Provide the (x, y) coordinate of the cell's center where the given text is located.  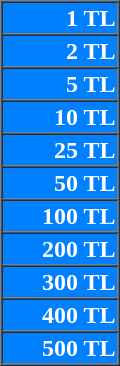
25 TL (60, 150)
200 TL (60, 248)
1 TL (60, 18)
5 TL (60, 84)
300 TL (60, 282)
50 TL (60, 182)
100 TL (60, 216)
10 TL (60, 116)
400 TL (60, 314)
2 TL (60, 50)
500 TL (60, 348)
